Return the (X, Y) coordinate for the center point of the cell that contains the specified text.  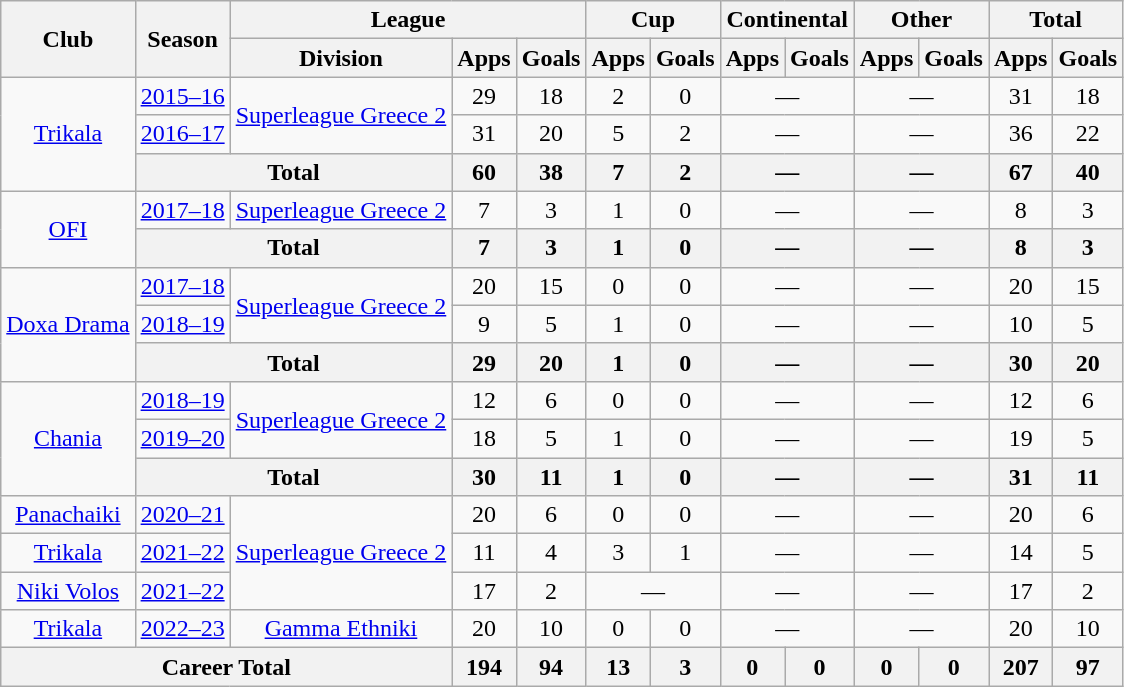
97 (1088, 667)
Chania (68, 438)
2020–21 (182, 515)
2015–16 (182, 96)
40 (1088, 172)
2019–20 (182, 438)
94 (551, 667)
36 (1020, 134)
194 (484, 667)
Career Total (226, 667)
Continental (787, 20)
22 (1088, 134)
Cup (653, 20)
OFI (68, 229)
207 (1020, 667)
League (408, 20)
Gamma Ethniki (341, 629)
67 (1020, 172)
Season (182, 39)
13 (618, 667)
2022–23 (182, 629)
Division (341, 58)
Club (68, 39)
60 (484, 172)
4 (551, 553)
Other (921, 20)
19 (1020, 438)
2016–17 (182, 134)
Doxa Drama (68, 324)
38 (551, 172)
14 (1020, 553)
Niki Volos (68, 591)
Panachaiki (68, 515)
9 (484, 324)
